Scan for the cell matching the given text and deliver its (x, y) coordinate at center. 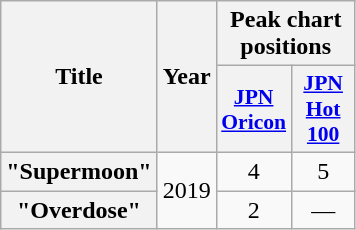
Year (186, 77)
— (323, 209)
4 (254, 171)
Peak chart positions (286, 34)
"Overdose" (79, 209)
5 (323, 171)
Title (79, 77)
JPNOricon (254, 110)
"Supermoon" (79, 171)
2019 (186, 190)
2 (254, 209)
JPNHot 100 (323, 110)
